Extract the [x, y] coordinate from the center of the cell holding the provided text.  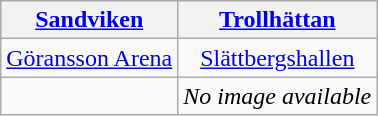
Göransson Arena [90, 58]
Trollhättan [278, 20]
Sandviken [90, 20]
No image available [278, 96]
Slättbergshallen [278, 58]
